Identify which cell holds the provided text, then report its (X, Y) central coordinate. 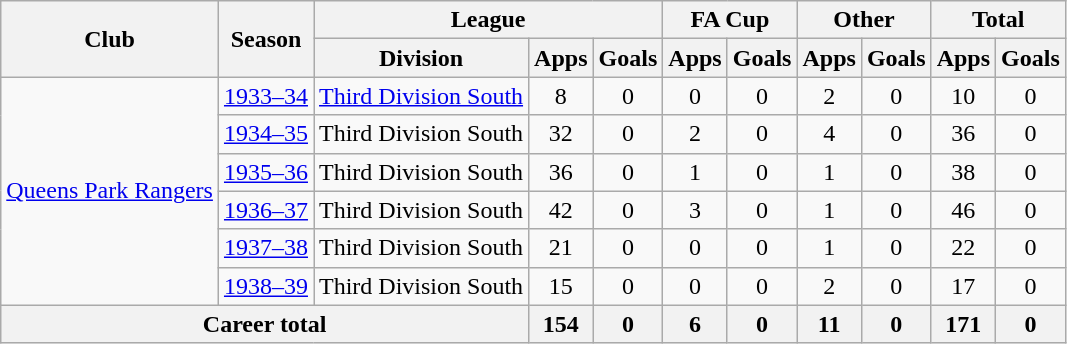
10 (963, 96)
1936–37 (266, 210)
6 (695, 324)
Club (110, 39)
154 (561, 324)
11 (829, 324)
1933–34 (266, 96)
Total (998, 20)
8 (561, 96)
1937–38 (266, 248)
32 (561, 134)
Division (422, 58)
1934–35 (266, 134)
Season (266, 39)
Career total (265, 324)
21 (561, 248)
15 (561, 286)
Queens Park Rangers (110, 191)
3 (695, 210)
1935–36 (266, 172)
46 (963, 210)
League (488, 20)
17 (963, 286)
4 (829, 134)
38 (963, 172)
Other (864, 20)
FA Cup (730, 20)
1938–39 (266, 286)
42 (561, 210)
171 (963, 324)
22 (963, 248)
